For the text-containing cell, return its midpoint in (X, Y) coordinate format. 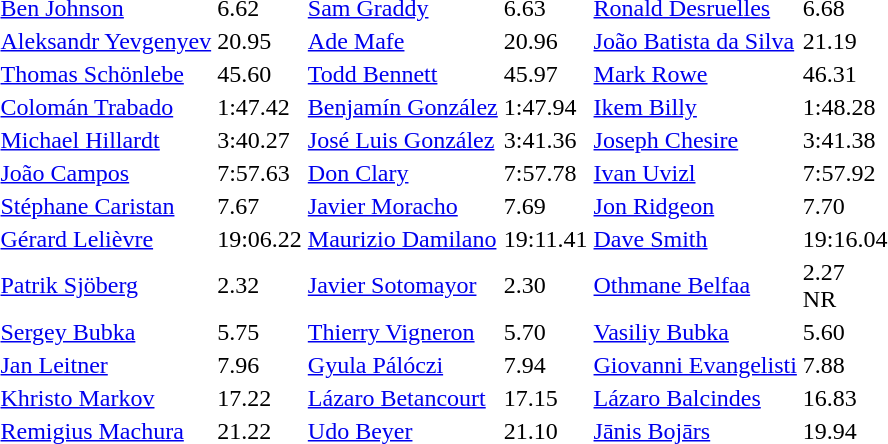
19:11.41 (546, 239)
Joseph Chesire (695, 140)
17.22 (260, 398)
5.70 (546, 332)
Lázaro Betancourt (402, 398)
20.95 (260, 41)
José Luis González (402, 140)
2.30 (546, 286)
7.69 (546, 206)
19:06.22 (260, 239)
Jon Ridgeon (695, 206)
Thierry Vigneron (402, 332)
João Batista da Silva (695, 41)
Othmane Belfaa (695, 286)
3:41.36 (546, 140)
Maurizio Damilano (402, 239)
Giovanni Evangelisti (695, 365)
Dave Smith (695, 239)
7.67 (260, 206)
Ivan Uvizl (695, 173)
Vasiliy Bubka (695, 332)
7:57.63 (260, 173)
Benjamín González (402, 107)
7.96 (260, 365)
Lázaro Balcindes (695, 398)
Ade Mafe (402, 41)
1:47.42 (260, 107)
Javier Sotomayor (402, 286)
20.96 (546, 41)
17.15 (546, 398)
45.97 (546, 74)
5.75 (260, 332)
1:47.94 (546, 107)
2.32 (260, 286)
Gyula Pálóczi (402, 365)
7.94 (546, 365)
Ikem Billy (695, 107)
7:57.78 (546, 173)
Don Clary (402, 173)
Javier Moracho (402, 206)
Todd Bennett (402, 74)
Mark Rowe (695, 74)
45.60 (260, 74)
3:40.27 (260, 140)
